For the text-containing cell, return its midpoint in [x, y] coordinate format. 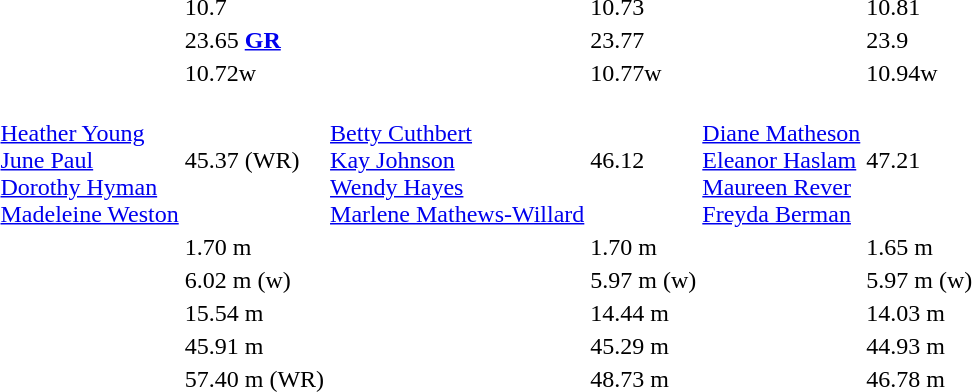
23.77 [644, 40]
45.29 m [644, 346]
45.91 m [254, 346]
14.44 m [644, 313]
6.02 m (w) [254, 280]
10.72w [254, 73]
46.12 [644, 160]
45.37 (WR) [254, 160]
10.77w [644, 73]
5.97 m (w) [644, 280]
15.54 m [254, 313]
Diane MathesonEleanor HaslamMaureen ReverFreyda Berman [782, 160]
23.65 GR [254, 40]
Betty CuthbertKay JohnsonWendy HayesMarlene Mathews-Willard [458, 160]
